Detect which cell encompasses the target text, then output its (x, y) center coordinate. 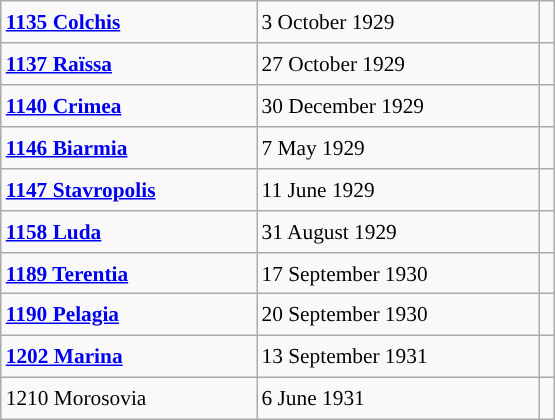
1202 Marina (129, 357)
1189 Terentia (129, 273)
31 August 1929 (398, 231)
1190 Pelagia (129, 315)
1158 Luda (129, 231)
1140 Crimea (129, 106)
7 May 1929 (398, 148)
1135 Colchis (129, 22)
13 September 1931 (398, 357)
6 June 1931 (398, 399)
3 October 1929 (398, 22)
20 September 1930 (398, 315)
30 December 1929 (398, 106)
1210 Morosovia (129, 399)
17 September 1930 (398, 273)
1146 Biarmia (129, 148)
27 October 1929 (398, 64)
11 June 1929 (398, 189)
1137 Raïssa (129, 64)
1147 Stavropolis (129, 189)
